Output the [x, y] coordinate of the center of the cell containing the given text.  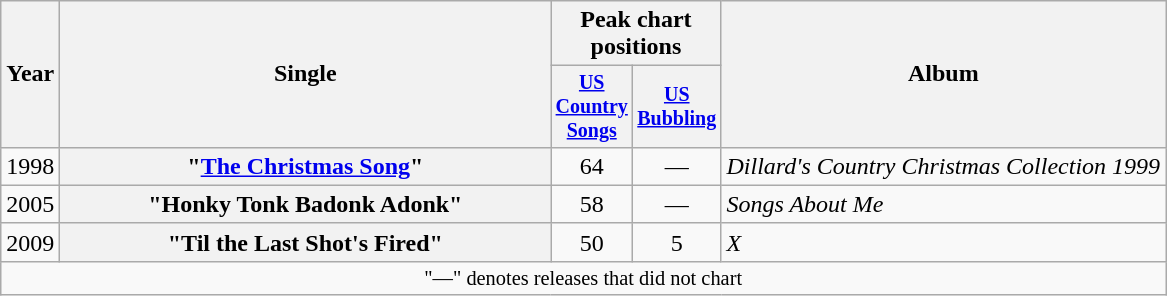
50 [592, 242]
"The Christmas Song" [306, 166]
2005 [30, 204]
Peak chartpositions [636, 34]
5 [677, 242]
US Bubbling [677, 106]
"Honky Tonk Badonk Adonk" [306, 204]
"—" denotes releases that did not chart [584, 278]
Single [306, 74]
"Til the Last Shot's Fired" [306, 242]
2009 [30, 242]
64 [592, 166]
X [944, 242]
Year [30, 74]
US Country Songs [592, 106]
1998 [30, 166]
Album [944, 74]
Songs About Me [944, 204]
Dillard's Country Christmas Collection 1999 [944, 166]
58 [592, 204]
